From the cell containing the given text, extract its center point as [X, Y] coordinate. 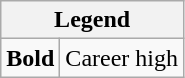
Career high [122, 58]
Legend [92, 20]
Bold [30, 58]
